Detect which cell encompasses the target text, then output its [x, y] center coordinate. 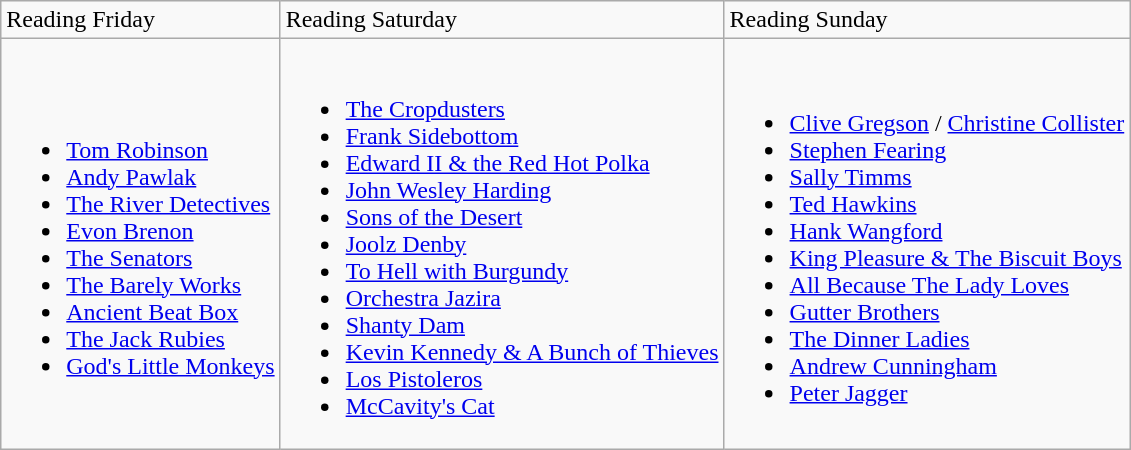
Reading Saturday [502, 20]
Reading Sunday [927, 20]
Reading Friday [140, 20]
Tom RobinsonAndy PawlakThe River DetectivesEvon BrenonThe SenatorsThe Barely WorksAncient Beat BoxThe Jack RubiesGod's Little Monkeys [140, 244]
